Return the (X, Y) coordinate for the center point of the cell that contains the specified text.  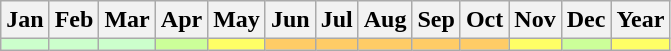
Mar (127, 20)
May (237, 20)
Year (640, 20)
Jun (290, 20)
Apr (181, 20)
Aug (385, 20)
Feb (74, 20)
Jul (336, 20)
Nov (535, 20)
Sep (436, 20)
Jan (25, 20)
Dec (586, 20)
Oct (484, 20)
